Determine the [X, Y] coordinate at the center of the cell enclosing the given text.  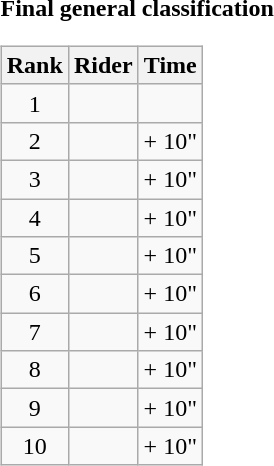
8 [34, 370]
4 [34, 217]
3 [34, 179]
1 [34, 103]
6 [34, 294]
2 [34, 141]
Rider [103, 65]
Rank [34, 65]
10 [34, 446]
Time [170, 65]
9 [34, 408]
7 [34, 332]
5 [34, 256]
